Determine the (X, Y) coordinate at the center of the cell enclosing the given text.  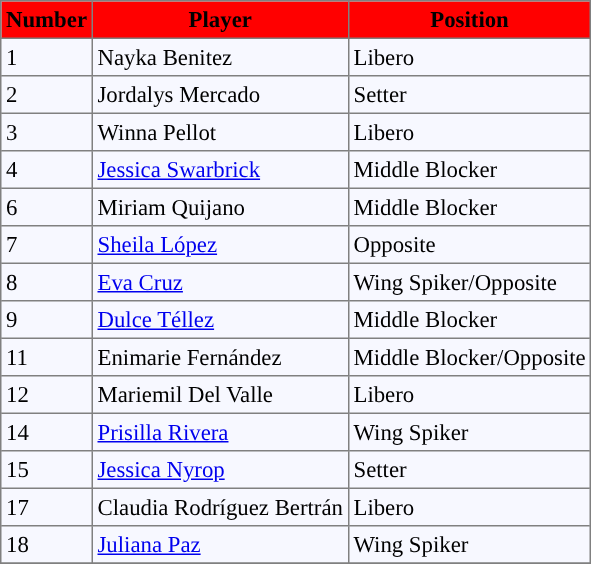
Nayka Benitez (220, 57)
2 (47, 95)
Opposite (470, 245)
18 (47, 545)
Position (470, 20)
15 (47, 470)
Juliana Paz (220, 545)
Claudia Rodríguez Bertrán (220, 507)
6 (47, 207)
Middle Blocker/Opposite (470, 357)
Wing Spiker/Opposite (470, 282)
Dulce Téllez (220, 320)
Miriam Quijano (220, 207)
Sheila López (220, 245)
12 (47, 395)
8 (47, 282)
9 (47, 320)
Mariemil Del Valle (220, 395)
Jessica Swarbrick (220, 170)
Eva Cruz (220, 282)
4 (47, 170)
1 (47, 57)
Winna Pellot (220, 132)
Player (220, 20)
Prisilla Rivera (220, 432)
Jessica Nyrop (220, 470)
Jordalys Mercado (220, 95)
Number (47, 20)
14 (47, 432)
Enimarie Fernández (220, 357)
11 (47, 357)
3 (47, 132)
17 (47, 507)
7 (47, 245)
